Identify which cell holds the provided text, then report its [X, Y] central coordinate. 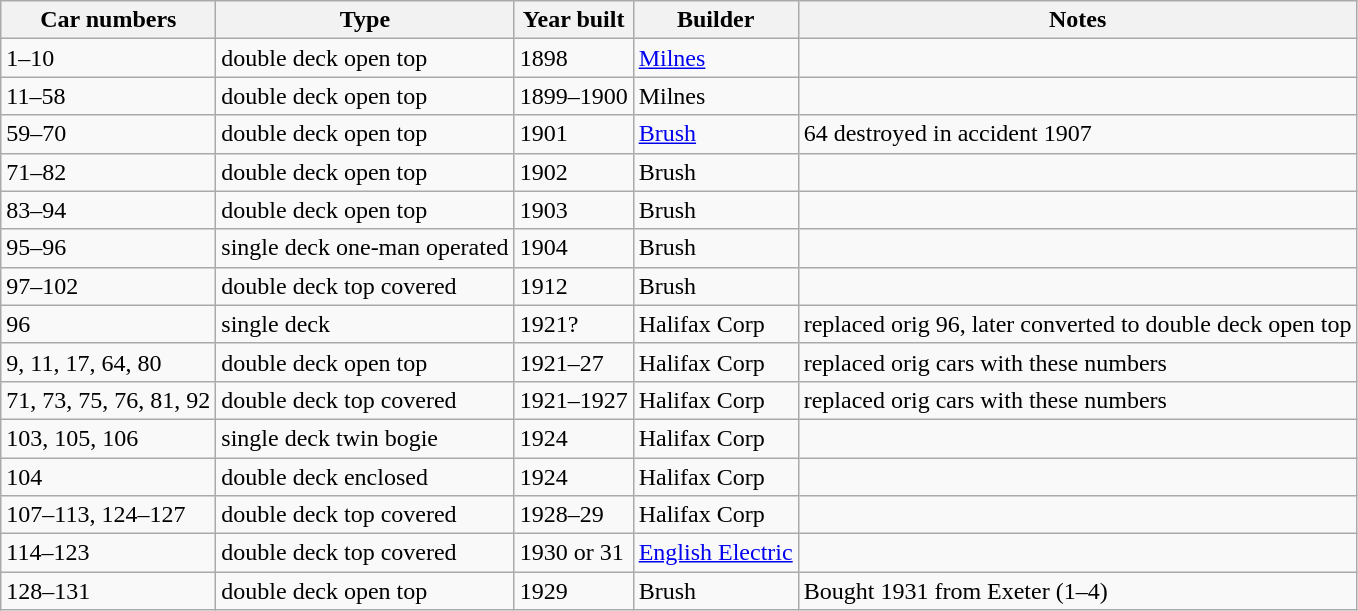
97–102 [108, 286]
Notes [1078, 20]
128–131 [108, 591]
Year built [574, 20]
1912 [574, 286]
59–70 [108, 134]
1921–1927 [574, 400]
replaced orig 96, later converted to double deck open top [1078, 324]
Type [365, 20]
114–123 [108, 553]
64 destroyed in accident 1907 [1078, 134]
English Electric [716, 553]
71, 73, 75, 76, 81, 92 [108, 400]
Car numbers [108, 20]
96 [108, 324]
71–82 [108, 172]
1904 [574, 248]
1930 or 31 [574, 553]
95–96 [108, 248]
107–113, 124–127 [108, 515]
single deck [365, 324]
1921? [574, 324]
1921–27 [574, 362]
single deck twin bogie [365, 438]
103, 105, 106 [108, 438]
Bought 1931 from Exeter (1–4) [1078, 591]
1898 [574, 58]
1928–29 [574, 515]
1901 [574, 134]
1903 [574, 210]
9, 11, 17, 64, 80 [108, 362]
double deck enclosed [365, 477]
1902 [574, 172]
11–58 [108, 96]
83–94 [108, 210]
1929 [574, 591]
single deck one-man operated [365, 248]
104 [108, 477]
1–10 [108, 58]
1899–1900 [574, 96]
Builder [716, 20]
